Extract the (x, y) coordinate from the center of the cell holding the provided text.  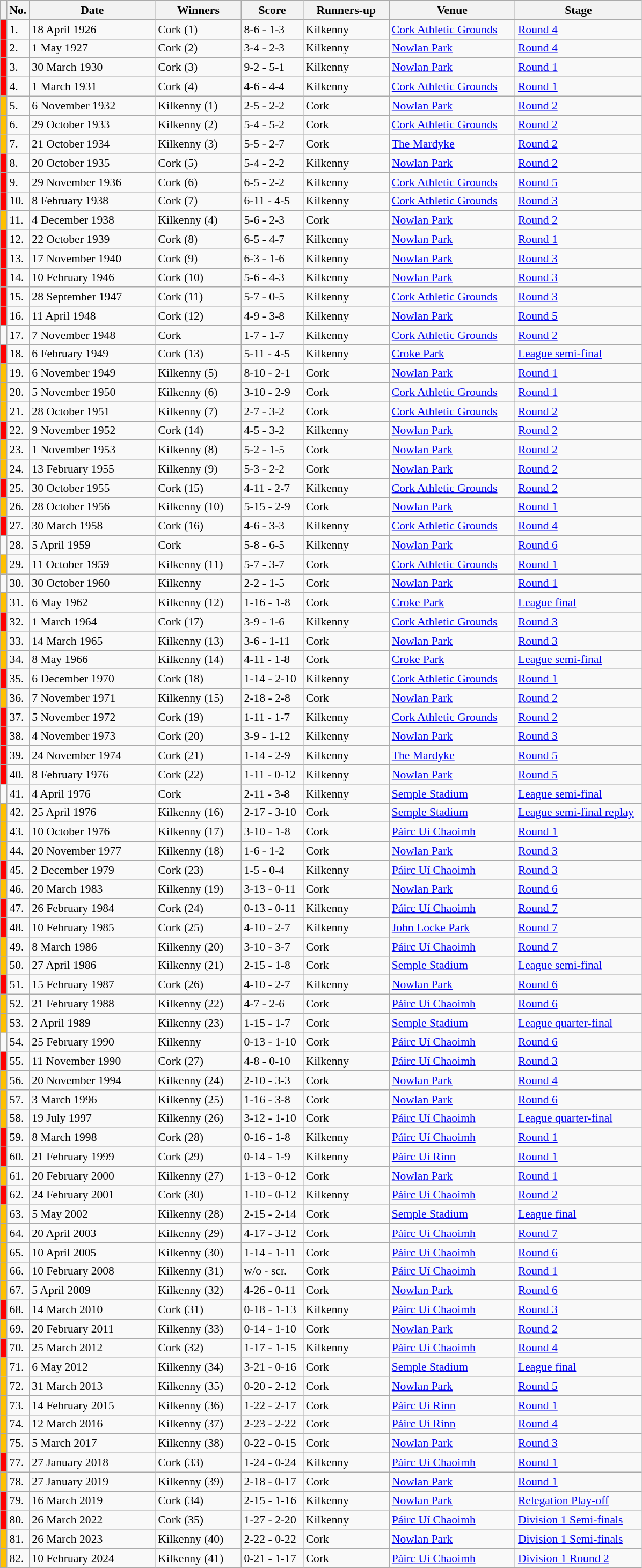
Kilkenny (39) (198, 1482)
0-22 - 0-15 (273, 1444)
Cork (11) (198, 297)
5-2 - 1-5 (273, 450)
1-27 - 2-20 (273, 1520)
1-5 - 0-4 (273, 870)
5 November 1950 (92, 393)
Score (273, 10)
10 February 1985 (92, 927)
31. (18, 603)
Kilkenny (41) (198, 1558)
46. (18, 889)
Cork (4) (198, 87)
Cork (7) (198, 201)
50. (18, 966)
1-16 - 1-8 (273, 603)
28. (18, 546)
23. (18, 450)
11 October 1959 (92, 564)
75. (18, 1444)
Cork (26) (198, 985)
8. (18, 163)
Kilkenny (27) (198, 1176)
73. (18, 1405)
19 July 1997 (92, 1118)
10 February 1946 (92, 278)
57. (18, 1100)
20 March 1983 (92, 889)
9. (18, 182)
43. (18, 832)
4-6 - 4-4 (273, 87)
8-6 - 1-3 (273, 30)
10 February 2008 (92, 1271)
Cork (5) (198, 163)
28 September 1947 (92, 297)
45. (18, 870)
Division 1 Round 2 (579, 1558)
Cork (6) (198, 182)
4 December 1938 (92, 220)
5-11 - 4-5 (273, 354)
4-5 - 3-2 (273, 431)
Kilkenny (25) (198, 1100)
15. (18, 297)
4-11 - 2-7 (273, 488)
Kilkenny (5) (198, 373)
5 April 2009 (92, 1291)
3-10 - 1-8 (273, 832)
78. (18, 1482)
2-15 - 1-8 (273, 966)
1-15 - 1-7 (273, 1023)
Relegation Play-off (579, 1501)
2 December 1979 (92, 870)
Cork (12) (198, 316)
9 November 1952 (92, 431)
w/o - scr. (273, 1271)
1-17 - 1-15 (273, 1348)
29 October 1933 (92, 125)
4-6 - 3-3 (273, 526)
54. (18, 1042)
Kilkenny (13) (198, 641)
1 March 1964 (92, 622)
1-14 - 2-9 (273, 756)
2. (18, 48)
3-21 - 0-16 (273, 1367)
11. (18, 220)
55. (18, 1062)
Kilkenny (30) (198, 1253)
4-9 - 3-8 (273, 316)
Cork (2) (198, 48)
Kilkenny (40) (198, 1539)
48. (18, 927)
Kilkenny (4) (198, 220)
1-11 - 0-12 (273, 775)
30 October 1955 (92, 488)
Cork (24) (198, 909)
65. (18, 1253)
6. (18, 125)
1-7 - 1-7 (273, 335)
Kilkenny (9) (198, 469)
17. (18, 335)
14 February 2015 (92, 1405)
No. (18, 10)
21 February 1988 (92, 1004)
Kilkenny (18) (198, 851)
59. (18, 1138)
Cork (14) (198, 431)
5-8 - 6-5 (273, 546)
5-3 - 2-2 (273, 469)
10 February 2024 (92, 1558)
1-13 - 0-12 (273, 1176)
Kilkenny (3) (198, 144)
69. (18, 1329)
30. (18, 584)
21. (18, 411)
36. (18, 698)
5-4 - 5-2 (273, 125)
Cork (32) (198, 1348)
1 March 1931 (92, 87)
4-26 - 0-11 (273, 1291)
5-7 - 0-5 (273, 297)
29. (18, 564)
16 March 2019 (92, 1501)
Kilkenny (33) (198, 1329)
2-15 - 2-14 (273, 1214)
7. (18, 144)
Winners (198, 10)
21 February 1999 (92, 1157)
Kilkenny (26) (198, 1118)
0-16 - 1-8 (273, 1138)
5-6 - 2-3 (273, 220)
1-24 - 0-24 (273, 1463)
Cork (3) (198, 68)
27 April 1986 (92, 966)
17 November 1940 (92, 259)
0-21 - 1-17 (273, 1558)
58. (18, 1118)
4 April 1976 (92, 794)
20. (18, 393)
John Locke Park (452, 927)
5-7 - 3-7 (273, 564)
3-4 - 2-3 (273, 48)
5-5 - 2-7 (273, 144)
3-10 - 3-7 (273, 947)
Kilkenny (21) (198, 966)
3-13 - 0-11 (273, 889)
3-12 - 1-10 (273, 1118)
6-11 - 4-5 (273, 201)
61. (18, 1176)
Cork (33) (198, 1463)
6 November 1949 (92, 373)
8 February 1976 (92, 775)
12 March 2016 (92, 1424)
40. (18, 775)
7 November 1971 (92, 698)
0-20 - 2-12 (273, 1386)
Kilkenny (19) (198, 889)
14 March 1965 (92, 641)
10 October 1976 (92, 832)
2-11 - 3-8 (273, 794)
4-11 - 1-8 (273, 660)
32. (18, 622)
Kilkenny (7) (198, 411)
3-9 - 1-12 (273, 737)
2-10 - 3-3 (273, 1080)
18. (18, 354)
42. (18, 813)
11 November 1990 (92, 1062)
6 May 2012 (92, 1367)
27 January 2018 (92, 1463)
Cork (15) (198, 488)
1-14 - 1-11 (273, 1253)
22 October 1939 (92, 240)
Kilkenny (20) (198, 947)
Kilkenny (29) (198, 1233)
Cork (25) (198, 927)
14. (18, 278)
10 April 2005 (92, 1253)
33. (18, 641)
2-2 - 1-5 (273, 584)
24 November 1974 (92, 756)
2-17 - 3-10 (273, 813)
41. (18, 794)
34. (18, 660)
Kilkenny (35) (198, 1386)
20 February 2000 (92, 1176)
3. (18, 68)
6 May 1962 (92, 603)
Kilkenny (37) (198, 1424)
44. (18, 851)
25 March 2012 (92, 1348)
20 November 1994 (92, 1080)
79. (18, 1501)
28 October 1956 (92, 507)
31 March 2013 (92, 1386)
Runners-up (346, 10)
49. (18, 947)
25 February 1990 (92, 1042)
29 November 1936 (92, 182)
19. (18, 373)
Kilkenny (28) (198, 1214)
Cork (35) (198, 1520)
28 October 1951 (92, 411)
9-2 - 5-1 (273, 68)
63. (18, 1214)
5-6 - 4-3 (273, 278)
74. (18, 1424)
2 April 1989 (92, 1023)
13 February 1955 (92, 469)
14 March 2010 (92, 1310)
30 October 1960 (92, 584)
Cork (16) (198, 526)
4-8 - 0-10 (273, 1062)
Cork (27) (198, 1062)
30 March 1930 (92, 68)
24 February 2001 (92, 1195)
1-6 - 1-2 (273, 851)
60. (18, 1157)
52. (18, 1004)
1-11 - 1-7 (273, 717)
0-13 - 0-11 (273, 909)
Cork (10) (198, 278)
26 February 1984 (92, 909)
League semi-final replay (579, 813)
Cork (20) (198, 737)
70. (18, 1348)
6 December 1970 (92, 679)
81. (18, 1539)
Kilkenny (36) (198, 1405)
Cork (22) (198, 775)
20 April 2003 (92, 1233)
13. (18, 259)
8 February 1938 (92, 201)
Cork (31) (198, 1310)
56. (18, 1080)
1 May 1927 (92, 48)
Stage (579, 10)
71. (18, 1367)
11 April 1948 (92, 316)
5 March 2017 (92, 1444)
Kilkenny (38) (198, 1444)
39. (18, 756)
Kilkenny (11) (198, 564)
5 April 1959 (92, 546)
Kilkenny (23) (198, 1023)
15 February 1987 (92, 985)
67. (18, 1291)
7 November 1948 (92, 335)
Kilkenny (2) (198, 125)
Kilkenny (6) (198, 393)
77. (18, 1463)
Kilkenny (10) (198, 507)
1 November 1953 (92, 450)
3 March 1996 (92, 1100)
8 May 1966 (92, 660)
3-10 - 2-9 (273, 393)
5-15 - 2-9 (273, 507)
2-18 - 2-8 (273, 698)
Kilkenny (34) (198, 1367)
0-14 - 1-10 (273, 1329)
Cork (29) (198, 1157)
Venue (452, 10)
Cork (23) (198, 870)
Kilkenny (32) (198, 1291)
2-18 - 0-17 (273, 1482)
20 October 1935 (92, 163)
6 February 1949 (92, 354)
Cork (8) (198, 240)
8-10 - 2-1 (273, 373)
21 October 1934 (92, 144)
51. (18, 985)
3-9 - 1-6 (273, 622)
Date (92, 10)
4 November 1973 (92, 737)
22. (18, 431)
30 March 1958 (92, 526)
Cork (34) (198, 1501)
62. (18, 1195)
4. (18, 87)
18 April 1926 (92, 30)
53. (18, 1023)
6-3 - 1-6 (273, 259)
Cork (9) (198, 259)
35. (18, 679)
0-18 - 1-13 (273, 1310)
5 May 2002 (92, 1214)
10. (18, 201)
Cork (17) (198, 622)
Kilkenny (14) (198, 660)
Cork (13) (198, 354)
Cork (18) (198, 679)
6-5 - 2-2 (273, 182)
8 March 1998 (92, 1138)
0-13 - 1-10 (273, 1042)
68. (18, 1310)
1-16 - 3-8 (273, 1100)
2-15 - 1-16 (273, 1501)
Cork (21) (198, 756)
47. (18, 909)
5-4 - 2-2 (273, 163)
4-7 - 2-6 (273, 1004)
Cork (30) (198, 1195)
2-23 - 2-22 (273, 1424)
82. (18, 1558)
Cork (1) (198, 30)
24. (18, 469)
2-5 - 2-2 (273, 106)
26. (18, 507)
72. (18, 1386)
Kilkenny (24) (198, 1080)
3-6 - 1-11 (273, 641)
0-14 - 1-9 (273, 1157)
37. (18, 717)
Kilkenny (22) (198, 1004)
1. (18, 30)
12. (18, 240)
6 November 1932 (92, 106)
Kilkenny (17) (198, 832)
20 November 1977 (92, 851)
16. (18, 316)
Cork (19) (198, 717)
Kilkenny (16) (198, 813)
Kilkenny (15) (198, 698)
5. (18, 106)
66. (18, 1271)
2-7 - 3-2 (273, 411)
Cork (28) (198, 1138)
27. (18, 526)
Kilkenny (8) (198, 450)
25 April 1976 (92, 813)
8 March 1986 (92, 947)
38. (18, 737)
64. (18, 1233)
1-14 - 2-10 (273, 679)
26 March 2023 (92, 1539)
20 February 2011 (92, 1329)
6-5 - 4-7 (273, 240)
1-22 - 2-17 (273, 1405)
Kilkenny (1) (198, 106)
27 January 2019 (92, 1482)
4-17 - 3-12 (273, 1233)
2-22 - 0-22 (273, 1539)
26 March 2022 (92, 1520)
Kilkenny (31) (198, 1271)
Kilkenny (12) (198, 603)
25. (18, 488)
80. (18, 1520)
1-10 - 0-12 (273, 1195)
5 November 1972 (92, 717)
